Extract the [x, y] coordinate from the center of the cell holding the provided text.  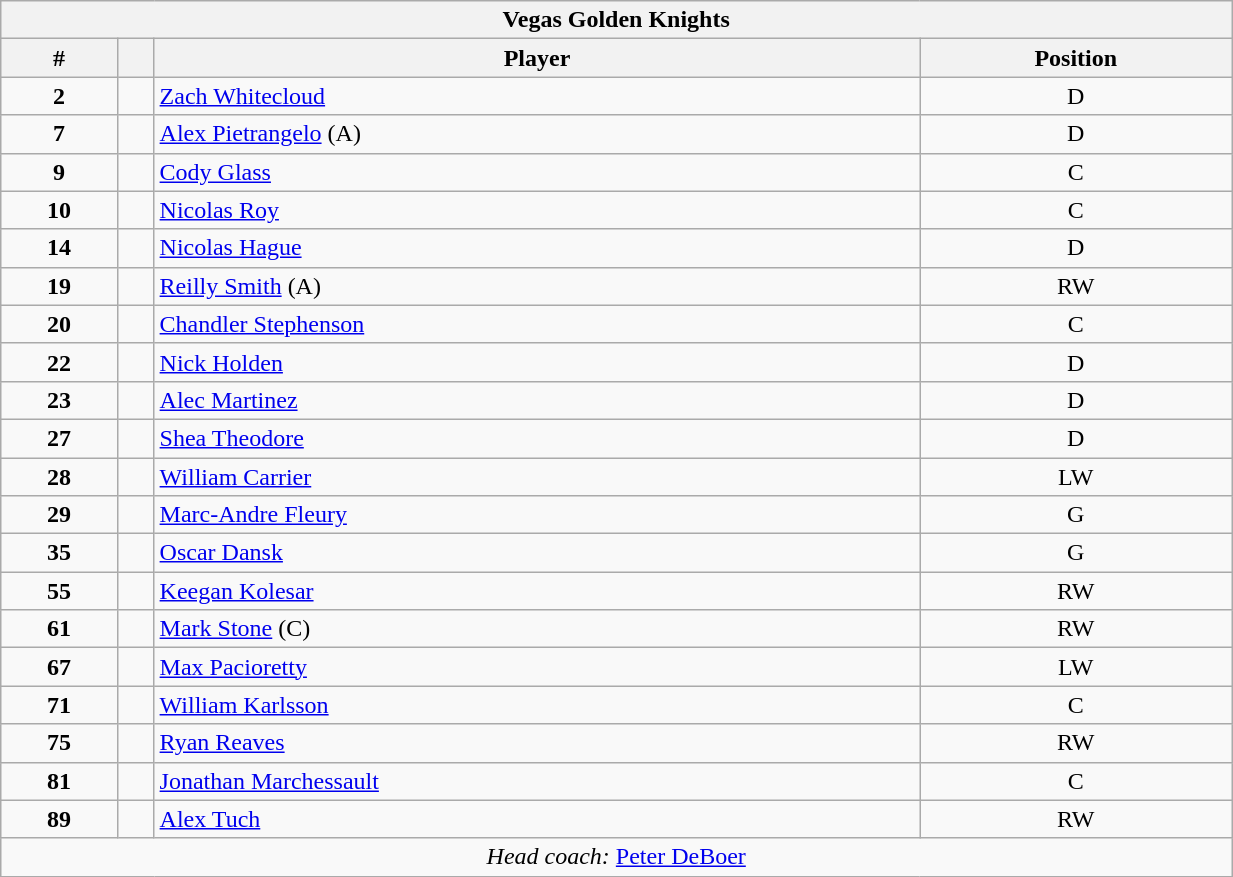
27 [60, 438]
Nicolas Roy [537, 210]
19 [60, 286]
67 [60, 667]
Chandler Stephenson [537, 324]
71 [60, 705]
28 [60, 477]
89 [60, 819]
29 [60, 515]
9 [60, 172]
Nicolas Hague [537, 248]
William Karlsson [537, 705]
7 [60, 134]
Ryan Reaves [537, 743]
Player [537, 58]
Position [1076, 58]
Mark Stone (C) [537, 629]
35 [60, 553]
Vegas Golden Knights [616, 20]
2 [60, 96]
Keegan Kolesar [537, 591]
Reilly Smith (A) [537, 286]
23 [60, 400]
Alec Martinez [537, 400]
Alex Pietrangelo (A) [537, 134]
22 [60, 362]
Oscar Dansk [537, 553]
Max Pacioretty [537, 667]
Jonathan Marchessault [537, 781]
# [60, 58]
61 [60, 629]
Head coach: Peter DeBoer [616, 857]
Marc-Andre Fleury [537, 515]
81 [60, 781]
William Carrier [537, 477]
Shea Theodore [537, 438]
55 [60, 591]
Cody Glass [537, 172]
Alex Tuch [537, 819]
20 [60, 324]
Zach Whitecloud [537, 96]
75 [60, 743]
10 [60, 210]
Nick Holden [537, 362]
14 [60, 248]
